Locate the cell with the specified text and output its (X, Y) center coordinate. 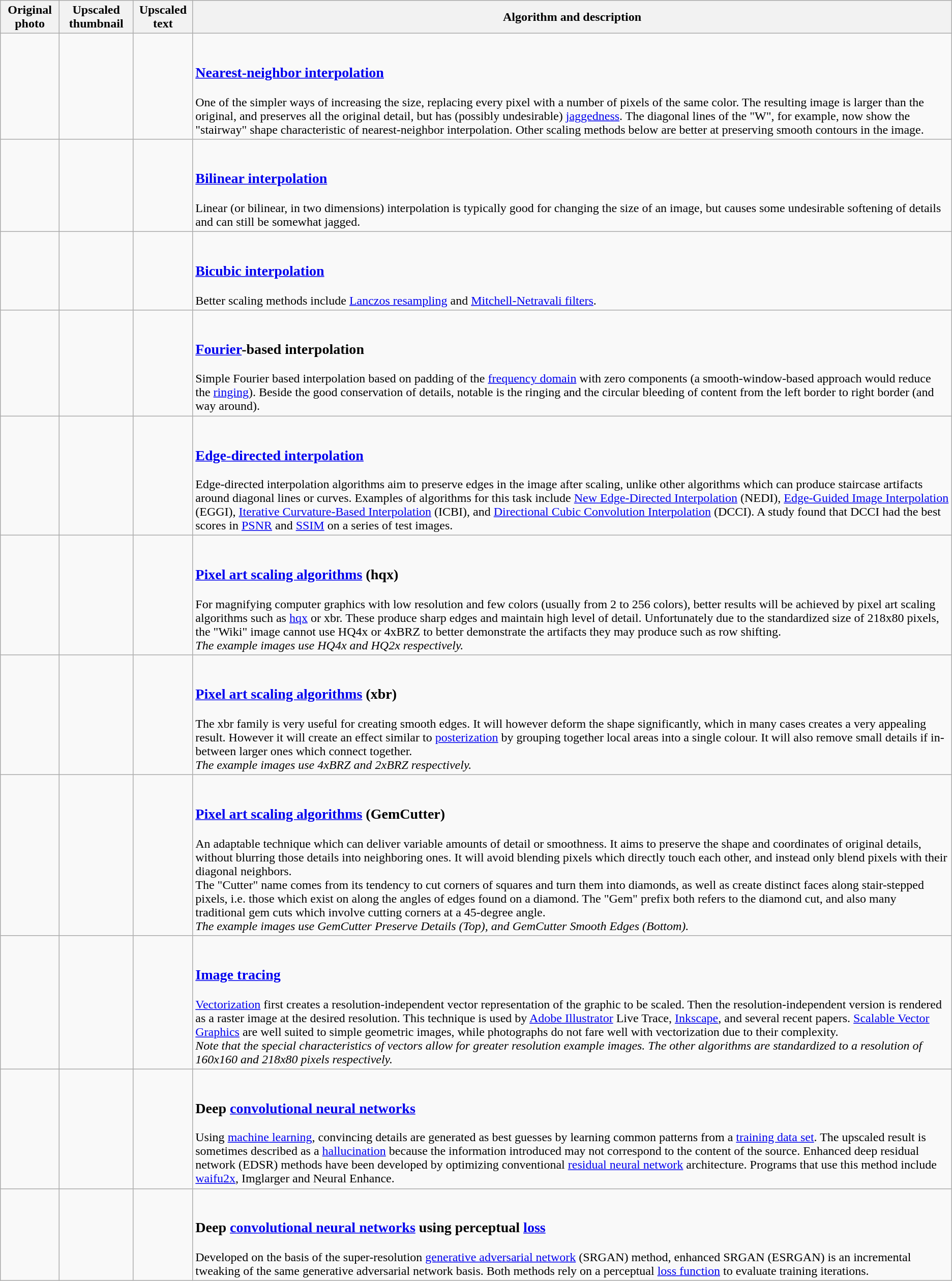
Bicubic interpolationBetter scaling methods include Lanczos resampling and Mitchell-Netravali filters. (572, 271)
Upscaled text (163, 17)
Upscaled thumbnail (96, 17)
Algorithm and description (572, 17)
Original photo (30, 17)
